Extract the (x, y) coordinate from the center of the cell holding the provided text.  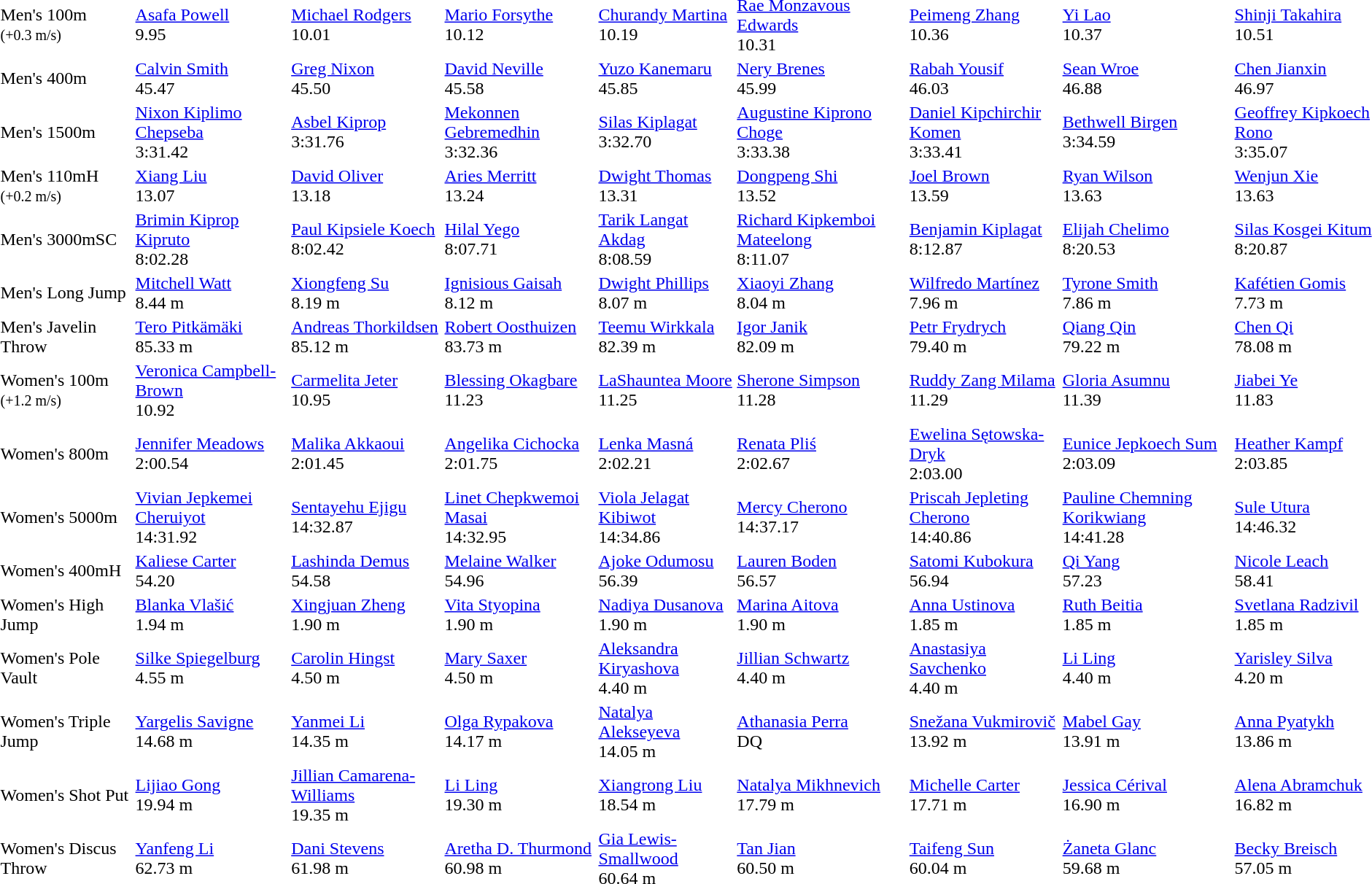
Xingjuan Zheng 1.90 m (366, 614)
Brimin Kiprop Kipruto 8:02.28 (212, 239)
Marina Aitova 1.90 m (821, 614)
Silas Kiplagat 3:32.70 (665, 132)
Bethwell Birgen 3:34.59 (1147, 132)
Lenka Masná 2:02.21 (665, 454)
Anna Ustinova 1.85 m (983, 614)
Asbel Kiprop 3:31.76 (366, 132)
Elijah Chelimo 8:20.53 (1147, 239)
Rabah Yousif 46.03 (983, 79)
Richard Kipkemboi Mateelong 8:11.07 (821, 239)
Dongpeng Shi 13.52 (821, 185)
Sean Wroe 46.88 (1147, 79)
Carolin Hingst 4.50 m (366, 668)
Vita Styopina 1.90 m (519, 614)
Li Ling 19.30 m (519, 795)
Mitchell Watt 8.44 m (212, 293)
Ajoke Odumosu 56.39 (665, 570)
Ruddy Zang Milama 11.29 (983, 390)
Xiangrong Liu 18.54 m (665, 795)
Linet Chepkwemoi Masai 14:32.95 (519, 517)
Ignisious Gaisah 8.12 m (519, 293)
Blessing Okagbare 11.23 (519, 390)
Ewelina Sętowska-Dryk 2:03.00 (983, 454)
Lauren Boden 56.57 (821, 570)
Xiongfeng Su 8.19 m (366, 293)
Jennifer Meadows 2:00.54 (212, 454)
Mercy Cherono 14:37.17 (821, 517)
Silke Spiegelburg 4.55 m (212, 668)
Blanka Vlašić 1.94 m (212, 614)
Priscah Jepleting Cherono 14:40.86 (983, 517)
Andreas Thorkildsen 85.12 m (366, 337)
Igor Janik 82.09 m (821, 337)
David Oliver 13.18 (366, 185)
Hilal Yego 8:07.71 (519, 239)
Sherone Simpson 11.28 (821, 390)
David Neville 45.58 (519, 79)
Yargelis Savigne 14.68 m (212, 732)
Yanmei Li 14.35 m (366, 732)
Paul Kipsiele Koech 8:02.42 (366, 239)
Robert Oosthuizen 83.73 m (519, 337)
Olga Rypakova 14.17 m (519, 732)
Malika Akkaoui 2:01.45 (366, 454)
Greg Nixon 45.50 (366, 79)
Renata Pliś 2:02.67 (821, 454)
Tyrone Smith 7.86 m (1147, 293)
Lijiao Gong 19.94 m (212, 795)
Veronica Campbell-Brown 10.92 (212, 390)
Jillian Schwartz 4.40 m (821, 668)
Gloria Asumnu 11.39 (1147, 390)
Nixon Kiplimo Chepseba 3:31.42 (212, 132)
Vivian Jepkemei Cheruiyot 14:31.92 (212, 517)
Viola Jelagat Kibiwot 14:34.86 (665, 517)
Mekonnen Gebremedhin 3:32.36 (519, 132)
Satomi Kubokura 56.94 (983, 570)
Benjamin Kiplagat 8:12.87 (983, 239)
Mabel Gay 13.91 m (1147, 732)
Michelle Carter 17.71 m (983, 795)
Yuzo Kanemaru 45.85 (665, 79)
Kaliese Carter 54.20 (212, 570)
Nery Brenes 45.99 (821, 79)
Petr Frydrych 79.40 m (983, 337)
Augustine Kiprono Choge 3:33.38 (821, 132)
Tero Pitkämäki 85.33 m (212, 337)
Dwight Thomas 13.31 (665, 185)
Dwight Phillips 8.07 m (665, 293)
Aries Merritt 13.24 (519, 185)
Anastasiya Savchenko 4.40 m (983, 668)
Qi Yang 57.23 (1147, 570)
Wilfredo Martínez 7.96 m (983, 293)
Daniel Kipchirchir Komen 3:33.41 (983, 132)
Ryan Wilson 13.63 (1147, 185)
Sentayehu Ejigu 14:32.87 (366, 517)
Joel Brown 13.59 (983, 185)
Carmelita Jeter 10.95 (366, 390)
Li Ling 4.40 m (1147, 668)
Jessica Cérival 16.90 m (1147, 795)
Lashinda Demus 54.58 (366, 570)
Athanasia Perra DQ (821, 732)
Natalya Alekseyeva 14.05 m (665, 732)
Nadiya Dusanova 1.90 m (665, 614)
Calvin Smith 45.47 (212, 79)
Xiaoyi Zhang 8.04 m (821, 293)
Eunice Jepkoech Sum 2:03.09 (1147, 454)
Angelika Cichocka 2:01.75 (519, 454)
Qiang Qin 79.22 m (1147, 337)
LaShauntea Moore 11.25 (665, 390)
Snežana Vukmirovič 13.92 m (983, 732)
Jillian Camarena-Williams 19.35 m (366, 795)
Xiang Liu 13.07 (212, 185)
Teemu Wirkkala 82.39 m (665, 337)
Ruth Beitia 1.85 m (1147, 614)
Melaine Walker 54.96 (519, 570)
Mary Saxer 4.50 m (519, 668)
Pauline Chemning Korikwiang 14:41.28 (1147, 517)
Aleksandra Kiryashova 4.40 m (665, 668)
Natalya Mikhnevich 17.79 m (821, 795)
Tarik Langat Akdag 8:08.59 (665, 239)
